Identify which cell holds the provided text, then report its [X, Y] central coordinate. 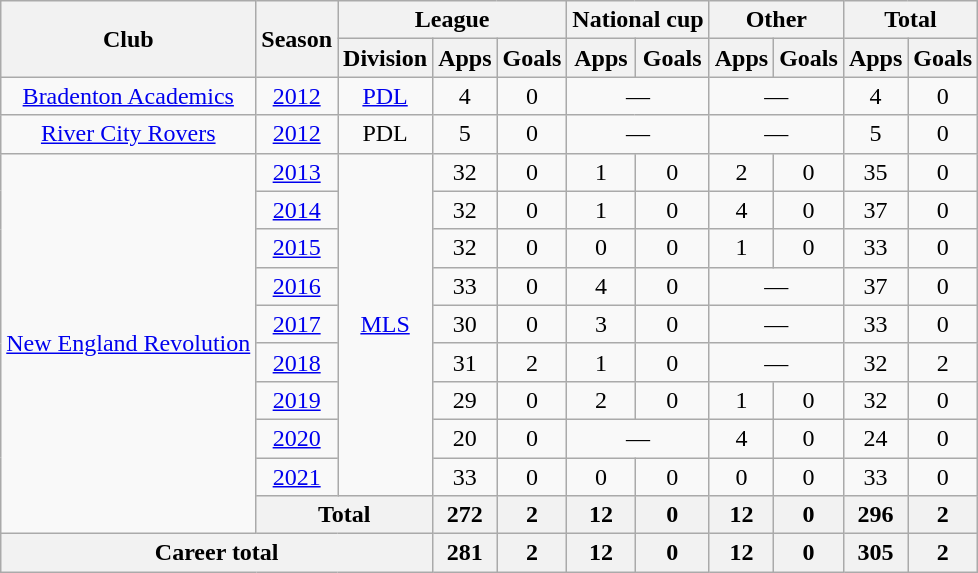
281 [465, 553]
305 [875, 553]
2013 [297, 172]
Career total [217, 553]
2016 [297, 286]
2019 [297, 400]
MLS [386, 324]
35 [875, 172]
River City Rovers [128, 134]
3 [601, 324]
New England Revolution [128, 344]
Bradenton Academics [128, 96]
Season [297, 39]
272 [465, 515]
2021 [297, 477]
31 [465, 362]
20 [465, 438]
2014 [297, 210]
National cup [638, 20]
30 [465, 324]
Other [776, 20]
League [452, 20]
2020 [297, 438]
29 [465, 400]
2018 [297, 362]
24 [875, 438]
2017 [297, 324]
296 [875, 515]
2015 [297, 248]
Club [128, 39]
Division [386, 58]
